Pinpoint the cell where the given text exists, returning its [x, y] midpoint coordinate. 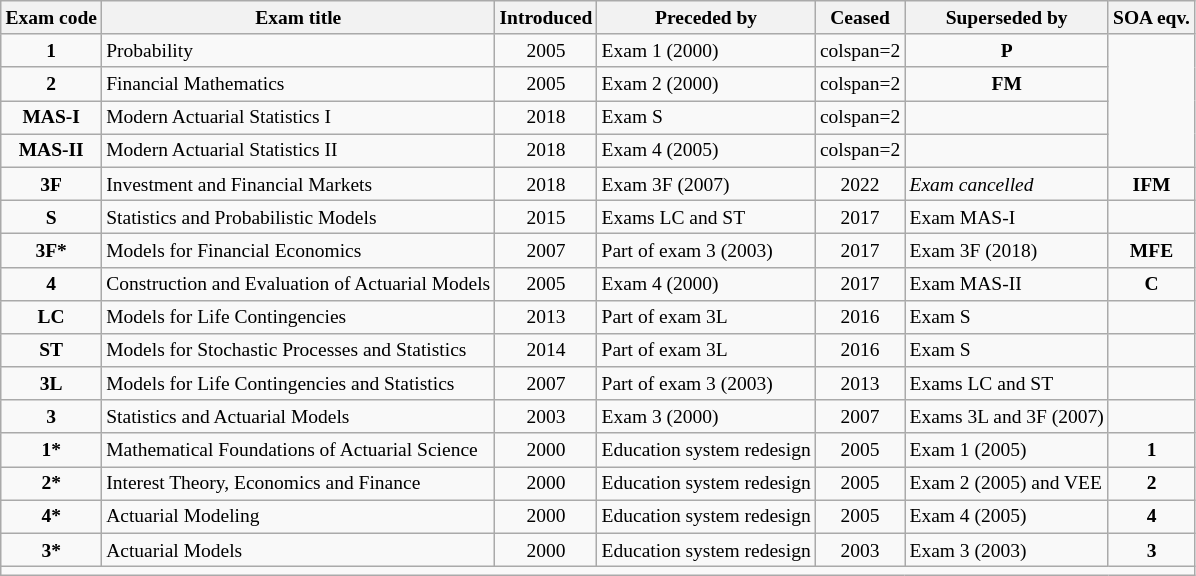
Actuarial Modeling [298, 516]
1* [52, 450]
Mathematical Foundations of Actuarial Science [298, 450]
2015 [546, 216]
IFM [1151, 184]
Exams 3L and 3F (2007) [1007, 416]
Exam 3F (2007) [706, 184]
Exam 3F (2018) [1007, 250]
MAS-I [52, 118]
Exam code [52, 18]
4* [52, 516]
Statistics and Probabilistic Models [298, 216]
Exam 3 (2000) [706, 416]
Exam 1 (2005) [1007, 450]
LC [52, 316]
Interest Theory, Economics and Finance [298, 484]
Actuarial Models [298, 550]
FM [1007, 84]
P [1007, 50]
SOA eqv. [1151, 18]
MFE [1151, 250]
Models for Stochastic Processes and Statistics [298, 350]
Construction and Evaluation of Actuarial Models [298, 284]
Exam MAS-I [1007, 216]
Exam title [298, 18]
2* [52, 484]
3* [52, 550]
Exam 2 (2000) [706, 84]
Superseded by [1007, 18]
Modern Actuarial Statistics II [298, 150]
ST [52, 350]
3L [52, 384]
C [1151, 284]
Exam 2 (2005) and VEE [1007, 484]
3F* [52, 250]
2022 [860, 184]
3F [52, 184]
Exam cancelled [1007, 184]
MAS-II [52, 150]
Models for Life Contingencies [298, 316]
Preceded by [706, 18]
Probability [298, 50]
S [52, 216]
Exam 3 (2003) [1007, 550]
Modern Actuarial Statistics I [298, 118]
Financial Mathematics [298, 84]
Exam MAS-II [1007, 284]
Exam 4 (2000) [706, 284]
Models for Life Contingencies and Statistics [298, 384]
Ceased [860, 18]
Exam 1 (2000) [706, 50]
Introduced [546, 18]
Statistics and Actuarial Models [298, 416]
2014 [546, 350]
Investment and Financial Markets [298, 184]
Models for Financial Economics [298, 250]
